Provide the [x, y] coordinate of the cell's center where the given text is located.  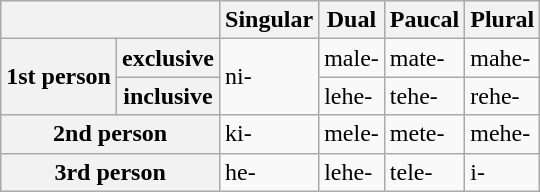
tehe- [424, 96]
ki- [270, 134]
tele- [424, 172]
Singular [270, 20]
Dual [352, 20]
inclusive [168, 96]
mete- [424, 134]
he- [270, 172]
i- [502, 172]
mehe- [502, 134]
rehe- [502, 96]
mate- [424, 58]
male- [352, 58]
Plural [502, 20]
mele- [352, 134]
exclusive [168, 58]
mahe- [502, 58]
ni- [270, 77]
Paucal [424, 20]
3rd person [110, 172]
2nd person [110, 134]
1st person [59, 77]
